Locate the cell with the specified text and output its [X, Y] center coordinate. 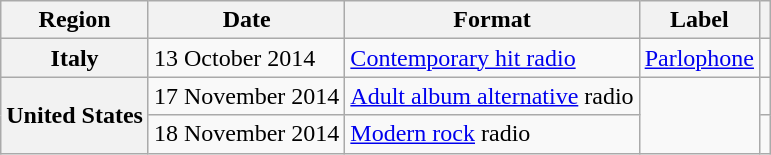
18 November 2014 [246, 134]
Label [699, 20]
Format [492, 20]
Adult album alternative radio [492, 96]
Italy [75, 58]
Date [246, 20]
Parlophone [699, 58]
17 November 2014 [246, 96]
Contemporary hit radio [492, 58]
Region [75, 20]
Modern rock radio [492, 134]
United States [75, 115]
13 October 2014 [246, 58]
